Return [x, y] of the center of cell containing provided text 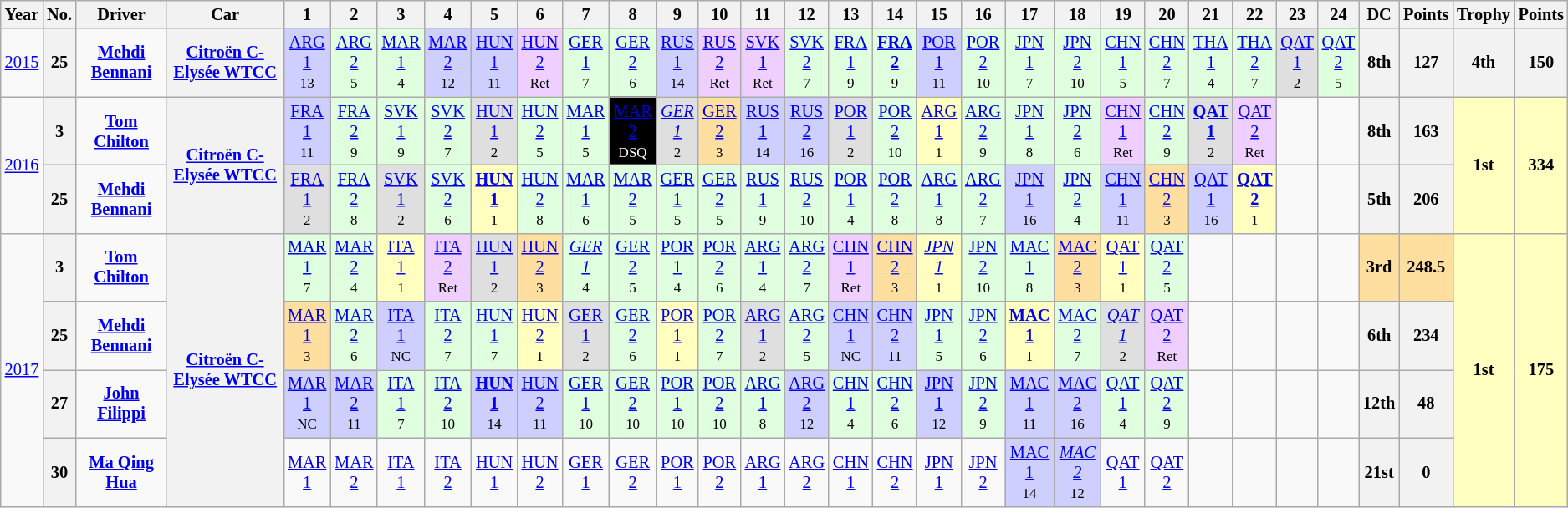
ARG11 [938, 131]
18 [1077, 14]
334 [1541, 165]
POR11 [677, 336]
ARG1 [763, 472]
17 [1029, 14]
ARG2 [806, 472]
QAT1 [1122, 472]
HUN21 [540, 336]
CHN26 [895, 404]
MAR211 [354, 404]
Driver [121, 14]
24 [1338, 14]
Ma Qing Hua [121, 472]
ITA1 [401, 472]
2017 [22, 369]
2016 [22, 165]
12th [1379, 404]
Year [22, 14]
6th [1379, 336]
HUN11 [495, 199]
MAC27 [1077, 336]
1 [307, 14]
THA14 [1211, 63]
MAR16 [585, 199]
19 [1122, 14]
21st [1379, 472]
HUN2Ret [540, 63]
JPN17 [1029, 63]
30 [59, 472]
FRA111 [307, 131]
23 [1296, 14]
HUN1 [495, 472]
5 [495, 14]
GER23 [719, 131]
HUN211 [540, 404]
Car [225, 14]
QAT11 [1122, 267]
2 [354, 14]
SVK12 [401, 199]
GER15 [677, 199]
206 [1426, 199]
MAC111 [1029, 404]
GER210 [633, 404]
POR1 [677, 472]
ITA11 [401, 267]
6 [540, 14]
HUN28 [540, 199]
CHN14 [851, 404]
HUN17 [495, 336]
3rd [1379, 267]
MAR14 [401, 63]
POR26 [719, 267]
JPN1 [938, 472]
MAR24 [354, 267]
ARG113 [307, 63]
MAR1NC [307, 404]
150 [1541, 63]
SVK26 [447, 199]
MAR212 [447, 63]
ITA27 [447, 336]
HUN23 [540, 267]
127 [1426, 63]
12 [806, 14]
HUN25 [540, 131]
SVK1Ret [763, 63]
CHN27 [1167, 63]
JPN29 [983, 404]
John Filippi [121, 404]
13 [851, 14]
GER110 [585, 404]
HUN111 [495, 63]
GER17 [585, 63]
JPN15 [938, 336]
MAR1 [307, 472]
MAR26 [354, 336]
RUS216 [806, 131]
MAR17 [307, 267]
ARG212 [806, 404]
SVK19 [401, 131]
POR110 [677, 404]
QAT2 [1167, 472]
2015 [22, 63]
MAC18 [1029, 267]
163 [1426, 131]
MAR25 [633, 199]
POR2 [719, 472]
15 [938, 14]
GER2 [633, 472]
CHN1 [851, 472]
JPN2 [983, 472]
RUS210 [806, 199]
22 [1254, 14]
QAT14 [1122, 404]
JPN24 [1077, 199]
27 [59, 404]
GER14 [585, 267]
JPN112 [938, 404]
FRA19 [851, 63]
JPN11 [938, 267]
10 [719, 14]
CHN29 [1167, 131]
MAC212 [1077, 472]
POR12 [851, 131]
ARG14 [763, 267]
ITA2 [447, 472]
FRA12 [307, 199]
MAR15 [585, 131]
4 [447, 14]
7 [585, 14]
MAC11 [1029, 336]
No. [59, 14]
DC [1379, 14]
11 [763, 14]
MAC216 [1077, 404]
MAC114 [1029, 472]
ARG12 [763, 336]
QAT116 [1211, 199]
MAR2DSQ [633, 131]
21 [1211, 14]
POR27 [719, 336]
8 [633, 14]
CHN1NC [851, 336]
20 [1167, 14]
POR28 [895, 199]
MAR2 [354, 472]
16 [983, 14]
ARG29 [983, 131]
QAT29 [1167, 404]
ITA2Ret [447, 267]
MAR13 [307, 336]
14 [895, 14]
4th [1484, 63]
CHN15 [1122, 63]
Trophy [1484, 14]
48 [1426, 404]
9 [677, 14]
ITA17 [401, 404]
0 [1426, 472]
FRA28 [354, 199]
GER1 [585, 472]
175 [1541, 369]
HUN2 [540, 472]
ITA210 [447, 404]
HUN114 [495, 404]
POR111 [938, 63]
5th [1379, 199]
MAC23 [1077, 267]
RUS2Ret [719, 63]
RUS19 [763, 199]
ITA1NC [401, 336]
CHN2 [895, 472]
JPN18 [1029, 131]
JPN116 [1029, 199]
248.5 [1426, 267]
QAT21 [1254, 199]
234 [1426, 336]
CHN211 [895, 336]
CHN111 [1122, 199]
THA27 [1254, 63]
